Identify which cell holds the provided text, then report its [x, y] central coordinate. 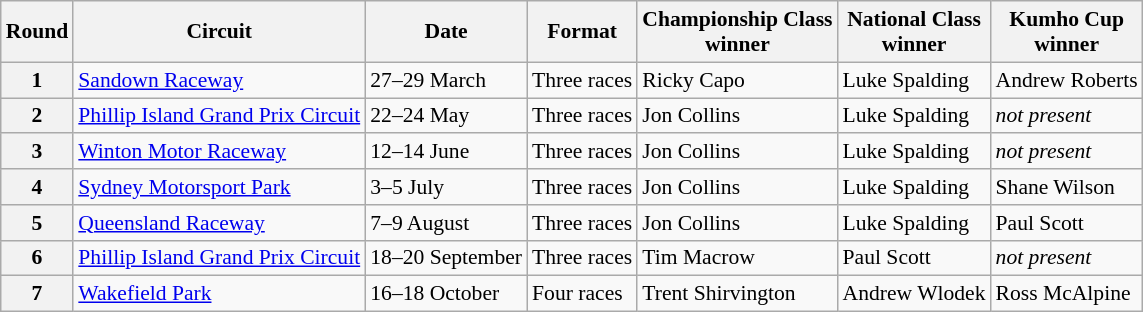
Ross McAlpine [1067, 294]
4 [38, 187]
1 [38, 80]
Sydney Motorsport Park [219, 187]
7 [38, 294]
Kumho Cup winner [1067, 32]
27–29 March [446, 80]
Ricky Capo [737, 80]
18–20 September [446, 258]
National Class winner [914, 32]
12–14 June [446, 152]
Trent Shirvington [737, 294]
Andrew Roberts [1067, 80]
Championship Class winner [737, 32]
Tim Macrow [737, 258]
3–5 July [446, 187]
7–9 August [446, 223]
16–18 October [446, 294]
5 [38, 223]
Wakefield Park [219, 294]
Sandown Raceway [219, 80]
Circuit [219, 32]
Date [446, 32]
Round [38, 32]
22–24 May [446, 116]
Winton Motor Raceway [219, 152]
3 [38, 152]
Format [582, 32]
Shane Wilson [1067, 187]
Andrew Wlodek [914, 294]
2 [38, 116]
Four races [582, 294]
Queensland Raceway [219, 223]
6 [38, 258]
